Output the (x, y) coordinate of the center of the cell containing the given text.  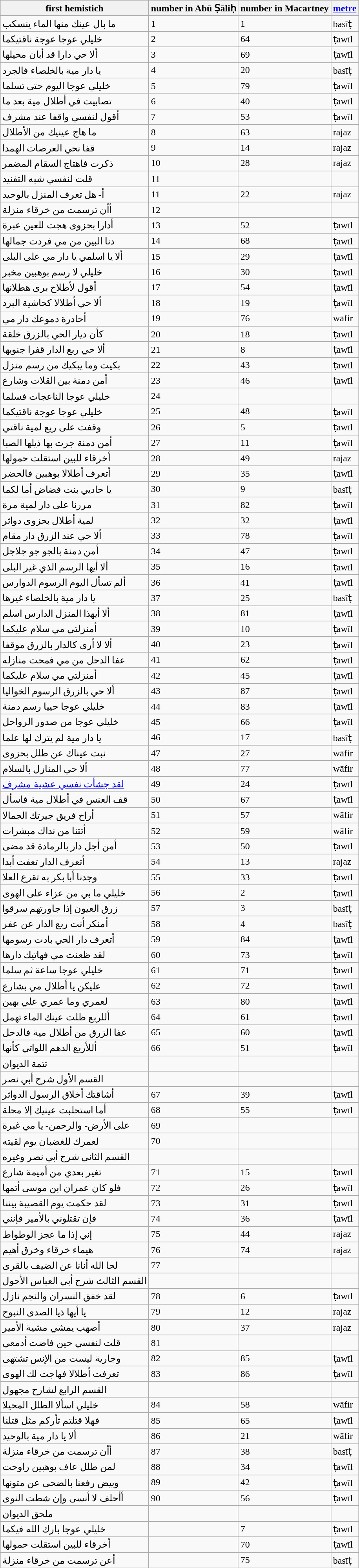
89 (193, 1482)
زرق العيون إذا جاورتهم سرقوا (75, 908)
القسم الثاني شرح أبي نصر وغيره (75, 1156)
خليلي عوجا الناعجات فسلما (75, 396)
أعن ترسمت من خرقاء منزلة (75, 1560)
دنا البين من مي فردت جمالها (75, 241)
ملحق الديوان (75, 1513)
أقول لأطلاح برى هطلانها (75, 288)
ألا أيهذا المنزل الدارس اسلم (75, 614)
لمية أطلال بحزوى دواثر (75, 520)
يا أيها ذيا الصدى النبوح (75, 1312)
metre (344, 8)
فلو كان عمران ابن موسى أتمها (75, 1188)
لعمرك للغضبان يوم لقيته (75, 1141)
وبيض رفعنا بالضحى عن متونها (75, 1482)
أللربع ظلت عينك الماء تهمل (75, 1017)
وجدنا أبا بكر به تقرع العلا (75, 877)
أ- هل تعرف المنزل بالوحيد (75, 195)
قلت لنفسي حين فاضت أدمعي (75, 1343)
أراح فريق جيرتك الجمالا (75, 815)
أتعرف أطلالا بوهبين فالحضر (75, 474)
نبت عيناك عن طلل بحزوى (75, 753)
خليلي ما بي من عزاء على الهوى (75, 893)
القسم الأول شرح أبي نصر (75, 1079)
لحا الله أنانا عن الضيف بالقرى (75, 1265)
يا دار مية بالخلصاء فالجرد (75, 70)
عفا الزرق من أطلال مية فالدحل (75, 1033)
مررنا على دار لمية مرة (75, 505)
يا حاديي بنت فضاض أما لكما (75, 489)
أمنكر أنت ربع الدار عن عفر (75, 924)
ألا يا اسلمي يا دار مي على البلى (75, 257)
ما هاج عينيك من الأطلال (75, 132)
ألا حي المنازل بالسلام (75, 769)
أقول لنفسي واقفا عند مشرف (75, 117)
خليلي عوجا ساعة ثم سلما (75, 971)
لقد خفق النسران والنجم نازل (75, 1296)
number in Abū Ṣāliḥ (193, 8)
على الأرض- والرحمن- يا مي غبرة (75, 1125)
أللأربع الدهم اللواتي كأنها (75, 1048)
90 (193, 1498)
قف العنس في أطلال مية فاسأل (75, 799)
ألا حي أطلالا كحاشية البرد (75, 303)
first hemistich (75, 8)
تصابيت في أطلال مية بعد ما (75, 101)
ألا لا أرى كالدار بالزرق موقفا (75, 645)
أحادرة دموعك دار مي (75, 319)
أأحلف لا أنسى وإن شطت النوى (75, 1498)
تعرفت أطلالا فهاجت لك الهوى (75, 1374)
ألا حي عند الزرق دار مقام (75, 536)
ما بال عينك منها الماء ينسكب (75, 24)
لعمري وما عمري علي بهين (75, 1002)
أتعرف الدار تعفت أبدا (75, 862)
أمن دمنة جرت بها ذيلها الصبا (75, 443)
قفا نحي العرصات الهمدا (75, 148)
هيماء خرقاء وخرق أهيم (75, 1250)
أدارا بحزوى هجت للعين عبرة (75, 226)
number in Macartney (284, 8)
ألا يا دار مية بالوحيد (75, 1436)
لقد ظعنت مي فهاتيك دارها (75, 955)
ذكرت فاهتاج السقام المضمر (75, 163)
خليلي عوجا حييا رسم دمنة (75, 707)
قلت لنفسي شبه التفنيد (75, 179)
تتمة الديوان (75, 1064)
أشاقتك أخلاق الرسول الدواثر (75, 1095)
عفا الدحل من مي فمحت منازله (75, 660)
خليلي لا رسم بوهبين مخبر (75, 272)
أمن دمنة بالجو جو جلاجل (75, 551)
القسم الثالث شرح أبي العباس الأحول (75, 1281)
كأن ديار الحي بالزرق خلقة (75, 334)
لمن طلل عاف بوهبين راوحت (75, 1467)
لقد حكمت يوم القصيبة بيننا (75, 1203)
ألا أيها الرسم الذي غير البلى (75, 567)
تغير بعدي من أميمة شارع (75, 1172)
ألا حي دارا قد أبان محيلها (75, 55)
ألم تسأل اليوم الرسوم الدوارس (75, 583)
لقد جشأت نفسي عشية مشرف (75, 784)
يا دار مية بالخلصاء غيرها (75, 598)
يا دار مية لم يترك لها علما (75, 738)
أتتنا من نداك مبشرات (75, 831)
أما استحلبت عينيك إلا محلة (75, 1110)
أتعرف دار الحي بادت رسومها (75, 939)
ألا حي ربع الدار قفرا جنوبها (75, 350)
خليلي عوجا اليوم حتى تسلما (75, 86)
أمن دمنة بين القلات وشارع (75, 381)
خليلي اسألا الطلل المحيلا (75, 1405)
فإن تقتلوني بالأمير فإنني (75, 1219)
عليكن يا أطلال مي بشارع (75, 986)
خليلي عوجا من صدور الرواحل (75, 722)
خليلي عوجا بارك الله فيكما (75, 1529)
أصهب يمشي مشية الأمير (75, 1328)
وجارية ليست من الإنس تشتهى (75, 1359)
القسم الرابع لشارح مجهول (75, 1390)
إني إذا ما عجز الوطواط (75, 1234)
وقفت على ربع لمية ناقتي (75, 427)
فهلا قتلتم ثأركم مثل قتلنا (75, 1420)
88 (193, 1467)
أمن أجل دار بالرمادة قد مضى (75, 846)
ألا حي بالزرق الرسوم الخواليا (75, 691)
بكيت وما يبكيك من رسم منزل (75, 365)
